Identify which cell holds the provided text, then report its (x, y) central coordinate. 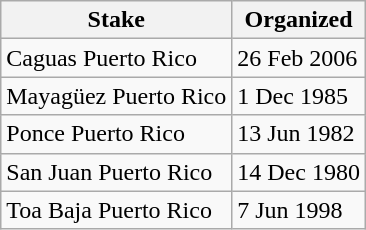
7 Jun 1998 (299, 210)
San Juan Puerto Rico (116, 172)
Mayagüez Puerto Rico (116, 96)
Stake (116, 20)
26 Feb 2006 (299, 58)
13 Jun 1982 (299, 134)
Ponce Puerto Rico (116, 134)
Organized (299, 20)
Toa Baja Puerto Rico (116, 210)
1 Dec 1985 (299, 96)
Caguas Puerto Rico (116, 58)
14 Dec 1980 (299, 172)
